Capture the cell that displays the provided text and extract its (x, y) central coordinate. 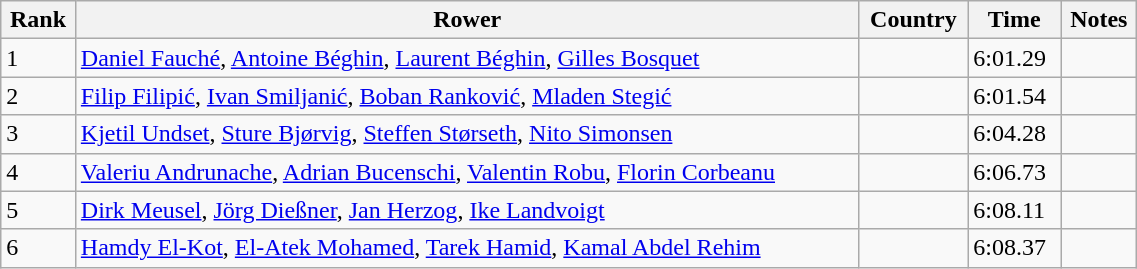
6:04.28 (1014, 134)
6 (38, 248)
Valeriu Andrunache, Adrian Bucenschi, Valentin Robu, Florin Corbeanu (467, 172)
Filip Filipić, Ivan Smiljanić, Boban Ranković, Mladen Stegić (467, 96)
6:06.73 (1014, 172)
Dirk Meusel, Jörg Dießner, Jan Herzog, Ike Landvoigt (467, 210)
Time (1014, 20)
2 (38, 96)
6:08.37 (1014, 248)
Country (914, 20)
Notes (1099, 20)
4 (38, 172)
Hamdy El-Kot, El-Atek Mohamed, Tarek Hamid, Kamal Abdel Rehim (467, 248)
6:08.11 (1014, 210)
Rower (467, 20)
6:01.29 (1014, 58)
Kjetil Undset, Sture Bjørvig, Steffen Størseth, Nito Simonsen (467, 134)
Rank (38, 20)
5 (38, 210)
1 (38, 58)
Daniel Fauché, Antoine Béghin, Laurent Béghin, Gilles Bosquet (467, 58)
3 (38, 134)
6:01.54 (1014, 96)
